Determine the (x, y) coordinate at the center of the cell enclosing the given text.  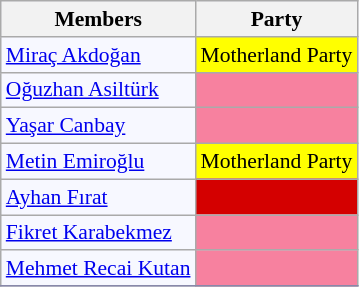
Miraç Akdoğan (98, 55)
Party (277, 19)
Members (98, 19)
Oğuzhan Asiltürk (98, 90)
Mehmet Recai Kutan (98, 269)
Ayhan Fırat (98, 197)
Yaşar Canbay (98, 126)
Metin Emiroğlu (98, 162)
Fikret Karabekmez (98, 233)
